Search for the cell housing the specified text and yield its [X, Y] center coordinate. 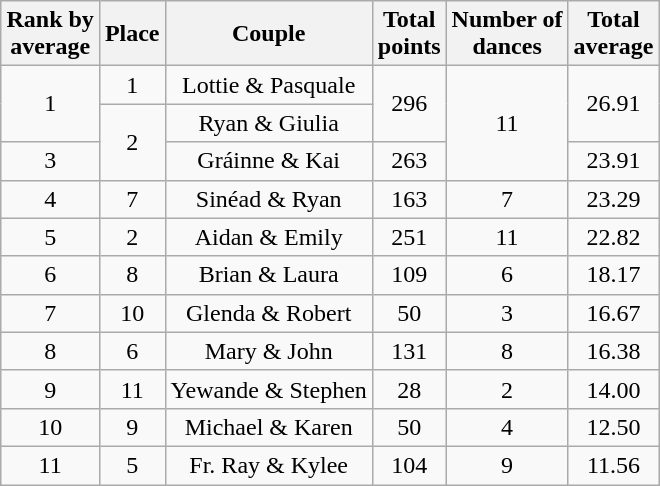
Totalpoints [409, 34]
11.56 [614, 465]
Lottie & Pasquale [268, 85]
16.38 [614, 351]
23.29 [614, 199]
263 [409, 161]
Rank byaverage [50, 34]
251 [409, 237]
Yewande & Stephen [268, 389]
26.91 [614, 104]
Mary & John [268, 351]
23.91 [614, 161]
22.82 [614, 237]
16.67 [614, 313]
12.50 [614, 427]
28 [409, 389]
163 [409, 199]
Glenda & Robert [268, 313]
Brian & Laura [268, 275]
Aidan & Emily [268, 237]
Ryan & Giulia [268, 123]
104 [409, 465]
296 [409, 104]
14.00 [614, 389]
Sinéad & Ryan [268, 199]
Number ofdances [507, 34]
Gráinne & Kai [268, 161]
Couple [268, 34]
Michael & Karen [268, 427]
Totalaverage [614, 34]
Fr. Ray & Kylee [268, 465]
131 [409, 351]
Place [132, 34]
18.17 [614, 275]
109 [409, 275]
